Return the [X, Y] coordinate for the center point of the cell that contains the specified text.  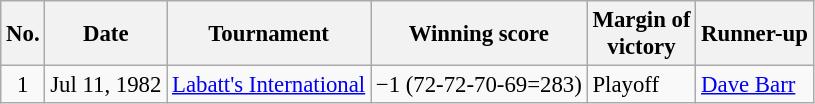
Winning score [478, 34]
Runner-up [754, 34]
−1 (72-72-70-69=283) [478, 85]
Dave Barr [754, 85]
Date [106, 34]
Playoff [642, 85]
No. [23, 34]
Margin ofvictory [642, 34]
Tournament [269, 34]
Jul 11, 1982 [106, 85]
Labatt's International [269, 85]
1 [23, 85]
